Provide the (x, y) coordinate of the cell's center where the given text is located.  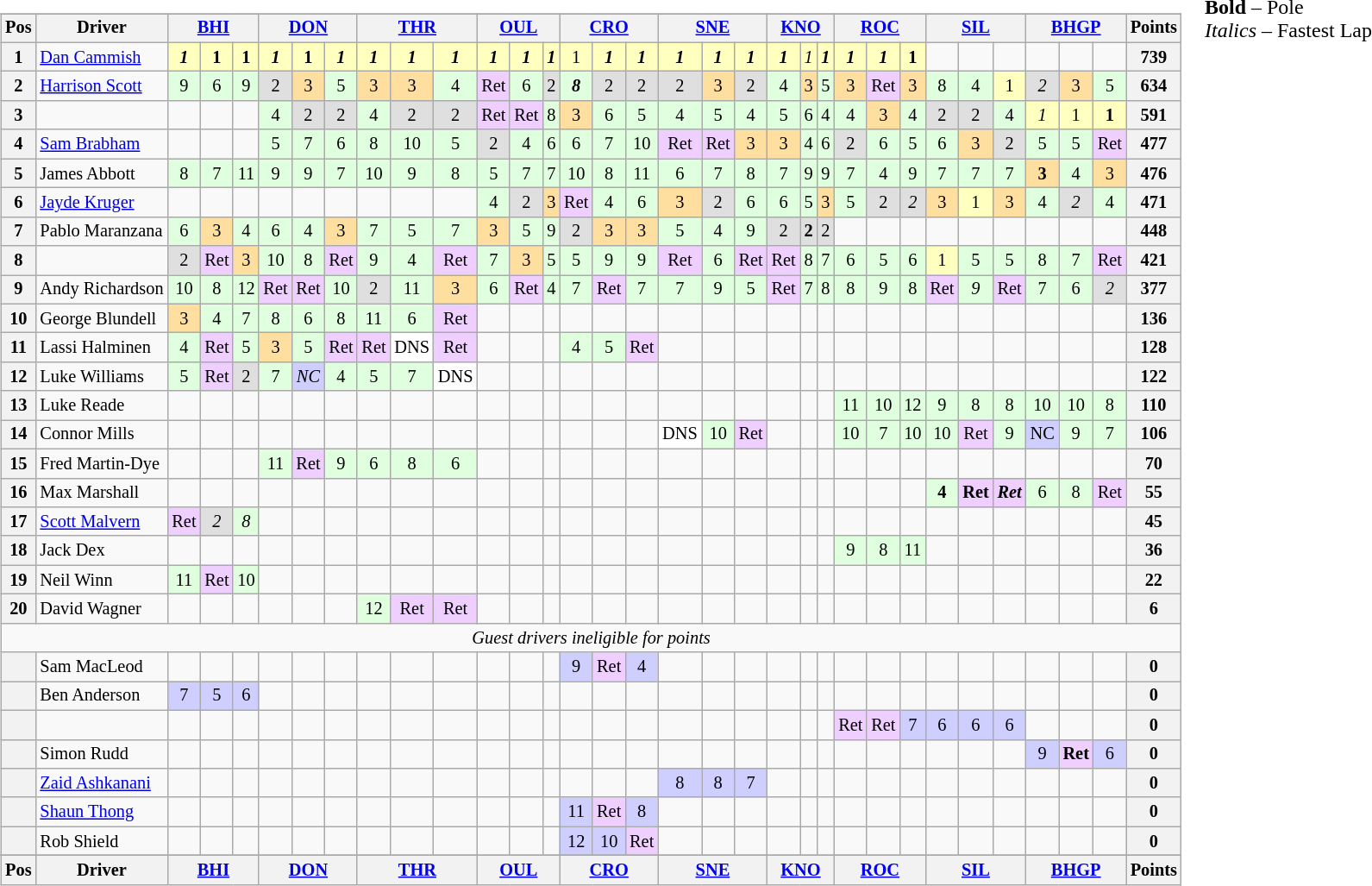
Luke Williams (102, 377)
Andy Richardson (102, 290)
110 (1154, 405)
Connor Mills (102, 435)
Guest drivers ineligible for points (592, 638)
70 (1154, 463)
45 (1154, 522)
22 (1154, 580)
122 (1154, 377)
Harrison Scott (102, 86)
Pablo Maranzana (102, 231)
18 (18, 550)
471 (1154, 203)
Jack Dex (102, 550)
421 (1154, 261)
Simon Rudd (102, 754)
Luke Reade (102, 405)
106 (1154, 435)
Scott Malvern (102, 522)
20 (18, 609)
David Wagner (102, 609)
14 (18, 435)
Sam MacLeod (102, 667)
448 (1154, 231)
634 (1154, 86)
George Blundell (102, 318)
James Abbott (102, 173)
Shaun Thong (102, 812)
Zaid Ashkanani (102, 783)
Lassi Halminen (102, 348)
476 (1154, 173)
Dan Cammish (102, 57)
128 (1154, 348)
591 (1154, 116)
16 (18, 493)
Fred Martin-Dye (102, 463)
Rob Shield (102, 841)
17 (18, 522)
13 (18, 405)
377 (1154, 290)
55 (1154, 493)
136 (1154, 318)
477 (1154, 144)
Jayde Kruger (102, 203)
15 (18, 463)
739 (1154, 57)
36 (1154, 550)
Max Marshall (102, 493)
Ben Anderson (102, 696)
19 (18, 580)
Sam Brabham (102, 144)
Neil Winn (102, 580)
